Determine the (X, Y) coordinate at the center of the cell enclosing the given text.  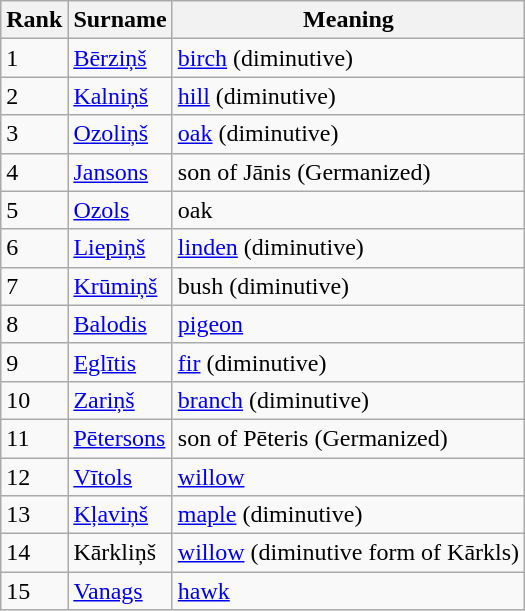
pigeon (348, 324)
2 (34, 96)
willow (diminutive form of Kārkls) (348, 553)
8 (34, 324)
11 (34, 438)
Meaning (348, 20)
Bērziņš (120, 58)
maple (diminutive) (348, 515)
Zariņš (120, 400)
Jansons (120, 172)
Vītols (120, 477)
12 (34, 477)
branch (diminutive) (348, 400)
Ozols (120, 210)
Kļaviņš (120, 515)
Krūmiņš (120, 286)
6 (34, 248)
14 (34, 553)
son of Jānis (Germanized) (348, 172)
Vanags (120, 591)
Kārkliņš (120, 553)
hawk (348, 591)
hill (diminutive) (348, 96)
Rank (34, 20)
son of Pēteris (Germanized) (348, 438)
willow (348, 477)
Ozoliņš (120, 134)
4 (34, 172)
3 (34, 134)
linden (diminutive) (348, 248)
fir (diminutive) (348, 362)
1 (34, 58)
7 (34, 286)
oak (diminutive) (348, 134)
15 (34, 591)
Kalniņš (120, 96)
Eglītis (120, 362)
5 (34, 210)
bush (diminutive) (348, 286)
Pētersons (120, 438)
Liepiņš (120, 248)
oak (348, 210)
10 (34, 400)
Balodis (120, 324)
birch (diminutive) (348, 58)
Surname (120, 20)
9 (34, 362)
13 (34, 515)
